Return the (X, Y) coordinate for the center point of the cell that contains the specified text.  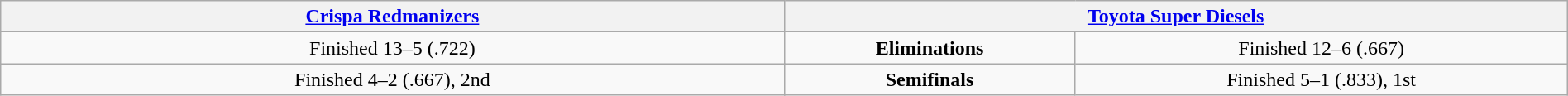
Toyota Super Diesels (1176, 17)
Crispa Redmanizers (392, 17)
Semifinals (930, 79)
Finished 13–5 (.722) (392, 48)
Finished 5–1 (.833), 1st (1322, 79)
Eliminations (930, 48)
Finished 4–2 (.667), 2nd (392, 79)
Finished 12–6 (.667) (1322, 48)
